From the cell containing the given text, extract its center point as [X, Y] coordinate. 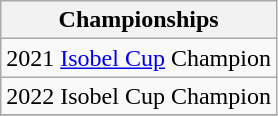
Championships [139, 20]
2022 Isobel Cup Champion [139, 96]
2021 Isobel Cup Champion [139, 58]
